For the text-containing cell, return its midpoint in (X, Y) coordinate format. 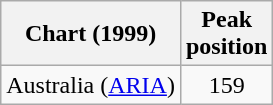
Chart (1999) (91, 34)
Peakposition (226, 34)
159 (226, 85)
Australia (ARIA) (91, 85)
